Extract the (x, y) coordinate from the center of the cell holding the provided text.  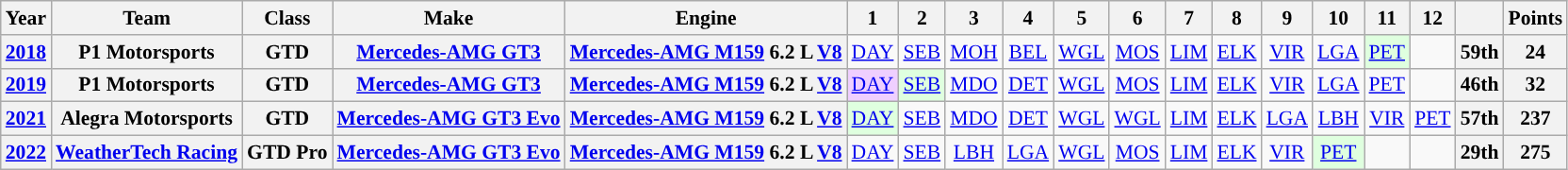
Class (286, 18)
5 (1082, 18)
59th (1479, 52)
2022 (26, 153)
1 (873, 18)
275 (1535, 153)
Engine (707, 18)
24 (1535, 52)
WeatherTech Racing (147, 153)
2 (922, 18)
Team (147, 18)
237 (1535, 119)
12 (1432, 18)
32 (1535, 85)
6 (1136, 18)
9 (1287, 18)
2021 (26, 119)
10 (1338, 18)
4 (1028, 18)
57th (1479, 119)
MOH (974, 52)
8 (1236, 18)
3 (974, 18)
Make (449, 18)
Year (26, 18)
2019 (26, 85)
46th (1479, 85)
Points (1535, 18)
GTD Pro (286, 153)
2018 (26, 52)
BEL (1028, 52)
29th (1479, 153)
Alegra Motorsports (147, 119)
7 (1189, 18)
11 (1387, 18)
